Determine the [X, Y] coordinate at the center of the cell enclosing the given text.  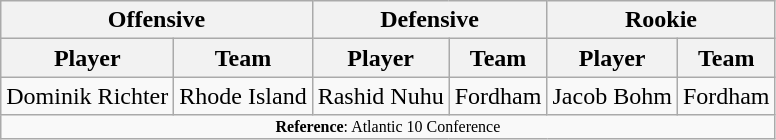
Reference: Atlantic 10 Conference [388, 127]
Offensive [156, 20]
Dominik Richter [88, 96]
Rhode Island [243, 96]
Rashid Nuhu [380, 96]
Defensive [430, 20]
Jacob Bohm [612, 96]
Rookie [661, 20]
